Pinpoint the cell where the given text exists, returning its (X, Y) midpoint coordinate. 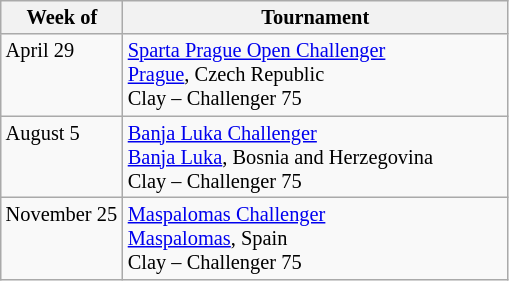
Sparta Prague Open ChallengerPrague, Czech Republic Clay – Challenger 75 (316, 75)
Maspalomas ChallengerMaspalomas, Spain Clay – Challenger 75 (316, 238)
August 5 (62, 157)
Banja Luka ChallengerBanja Luka, Bosnia and Herzegovina Clay – Challenger 75 (316, 157)
Week of (62, 17)
April 29 (62, 75)
Tournament (316, 17)
November 25 (62, 238)
